Determine the (x, y) coordinate at the center of the cell enclosing the given text.  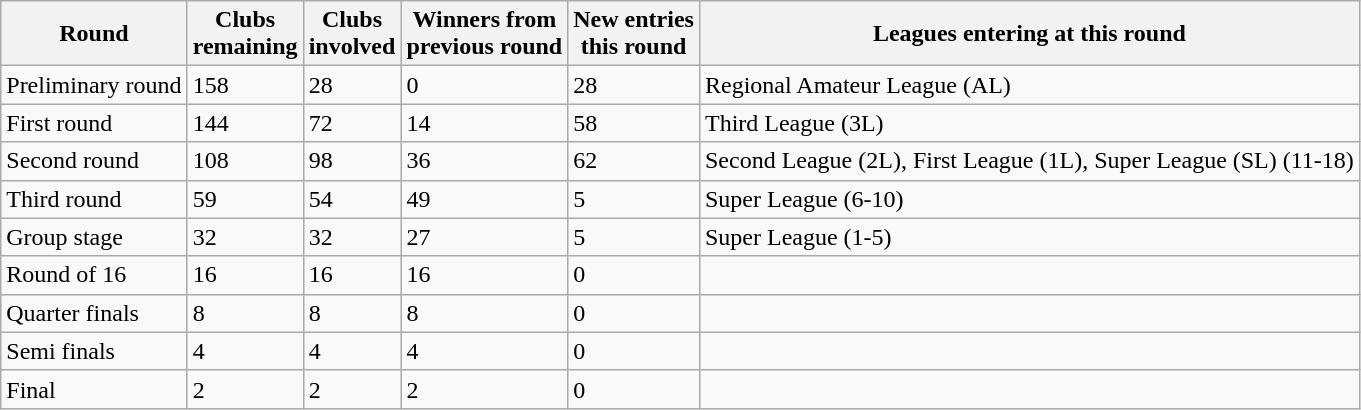
Clubsinvolved (352, 34)
Winners fromprevious round (484, 34)
Super League (6-10) (1029, 199)
59 (245, 199)
Clubsremaining (245, 34)
98 (352, 161)
Group stage (94, 237)
Super League (1-5) (1029, 237)
14 (484, 123)
Quarter finals (94, 313)
Second League (2L), First League (1L), Super League (SL) (11-18) (1029, 161)
36 (484, 161)
Third League (3L) (1029, 123)
49 (484, 199)
Round of 16 (94, 275)
Second round (94, 161)
58 (634, 123)
Semi finals (94, 351)
Final (94, 389)
Leagues entering at this round (1029, 34)
27 (484, 237)
72 (352, 123)
Preliminary round (94, 85)
108 (245, 161)
62 (634, 161)
158 (245, 85)
Third round (94, 199)
First round (94, 123)
New entriesthis round (634, 34)
144 (245, 123)
Round (94, 34)
54 (352, 199)
Regional Amateur League (AL) (1029, 85)
